Search for the cell housing the specified text and yield its (X, Y) center coordinate. 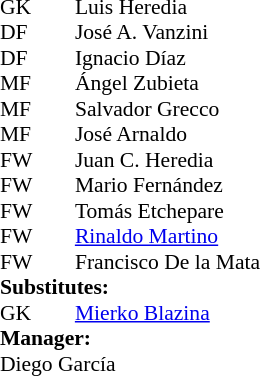
José Arnaldo (168, 135)
Mario Fernández (168, 185)
Ignacio Díaz (168, 58)
GK (19, 313)
Manager: (130, 339)
Substitutes: (130, 287)
José A. Vanzini (168, 33)
Francisco De la Mata (168, 262)
Mierko Blazina (168, 313)
Tomás Etchepare (168, 211)
Ángel Zubieta (168, 83)
Rinaldo Martino (168, 237)
Juan C. Heredia (168, 160)
Salvador Grecco (168, 109)
